Detect which cell encompasses the target text, then output its [X, Y] center coordinate. 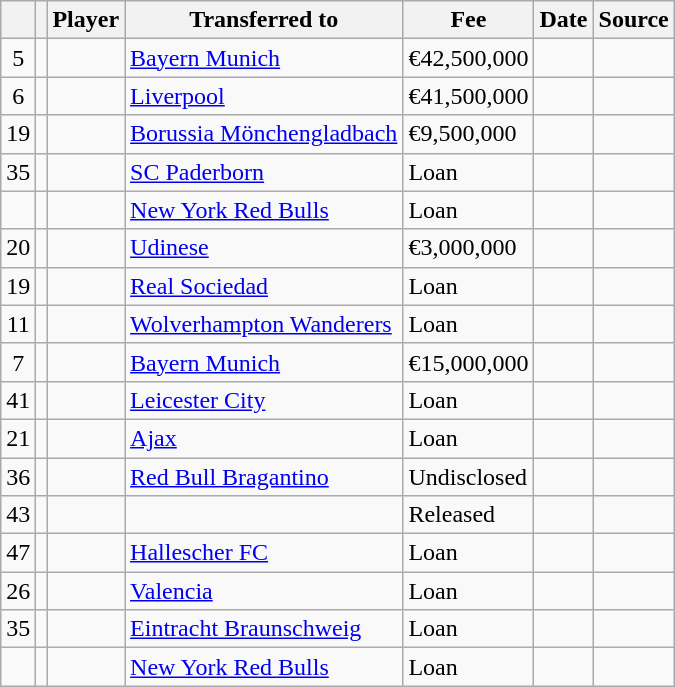
43 [18, 515]
€41,500,000 [468, 96]
Leicester City [264, 400]
26 [18, 591]
Undisclosed [468, 477]
Hallescher FC [264, 553]
Liverpool [264, 96]
SC Paderborn [264, 172]
Fee [468, 20]
21 [18, 438]
11 [18, 324]
6 [18, 96]
20 [18, 248]
Wolverhampton Wanderers [264, 324]
Player [86, 20]
€15,000,000 [468, 362]
Red Bull Bragantino [264, 477]
Udinese [264, 248]
47 [18, 553]
Transferred to [264, 20]
Ajax [264, 438]
Date [564, 20]
€42,500,000 [468, 58]
Released [468, 515]
Source [634, 20]
5 [18, 58]
41 [18, 400]
€9,500,000 [468, 134]
Eintracht Braunschweig [264, 629]
Valencia [264, 591]
€3,000,000 [468, 248]
Real Sociedad [264, 286]
7 [18, 362]
36 [18, 477]
Borussia Mönchengladbach [264, 134]
